From the cell containing the given text, extract its center point as (X, Y) coordinate. 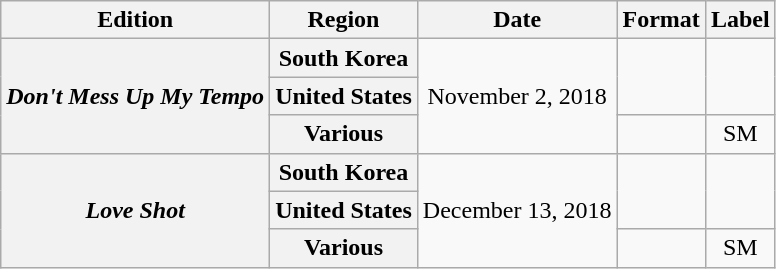
Label (740, 20)
Date (517, 20)
December 13, 2018 (517, 210)
Edition (136, 20)
Region (344, 20)
November 2, 2018 (517, 96)
Format (661, 20)
Love Shot (136, 210)
Don't Mess Up My Tempo (136, 96)
